From the cell containing the given text, extract its center point as [x, y] coordinate. 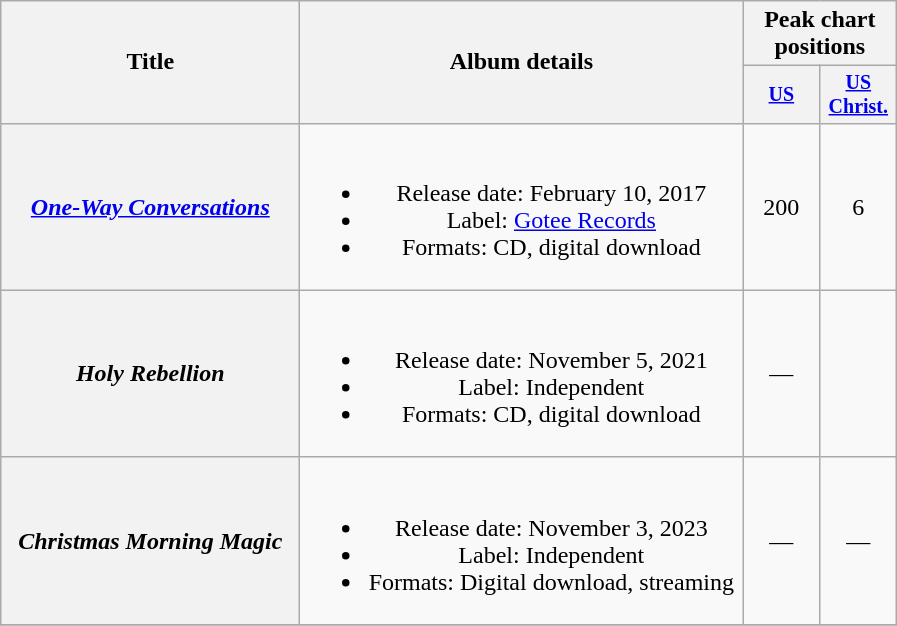
Release date: November 5, 2021Label: IndependentFormats: CD, digital download [522, 374]
Release date: February 10, 2017Label: Gotee RecordsFormats: CD, digital download [522, 206]
Peak chart positions [820, 34]
6 [858, 206]
200 [782, 206]
Release date: November 3, 2023Label: IndependentFormats: Digital download, streaming [522, 540]
One-Way Conversations [150, 206]
Title [150, 62]
Album details [522, 62]
US [782, 94]
USChrist. [858, 94]
Holy Rebellion [150, 374]
Christmas Morning Magic [150, 540]
